Return the [X, Y] coordinate for the center point of the cell that contains the specified text.  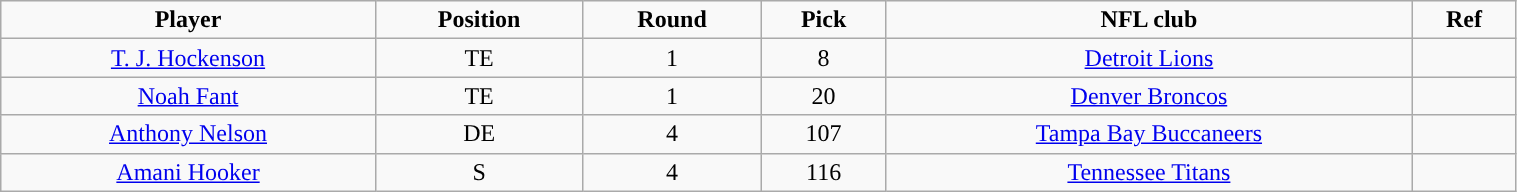
Noah Fant [188, 96]
Player [188, 20]
Anthony Nelson [188, 134]
Denver Broncos [1149, 96]
107 [824, 134]
Ref [1464, 20]
T. J. Hockenson [188, 58]
DE [479, 134]
NFL club [1149, 20]
Detroit Lions [1149, 58]
S [479, 172]
20 [824, 96]
116 [824, 172]
Amani Hooker [188, 172]
Round [672, 20]
8 [824, 58]
Pick [824, 20]
Position [479, 20]
Tampa Bay Buccaneers [1149, 134]
Tennessee Titans [1149, 172]
